Output the (x, y) coordinate of the center of the cell containing the given text.  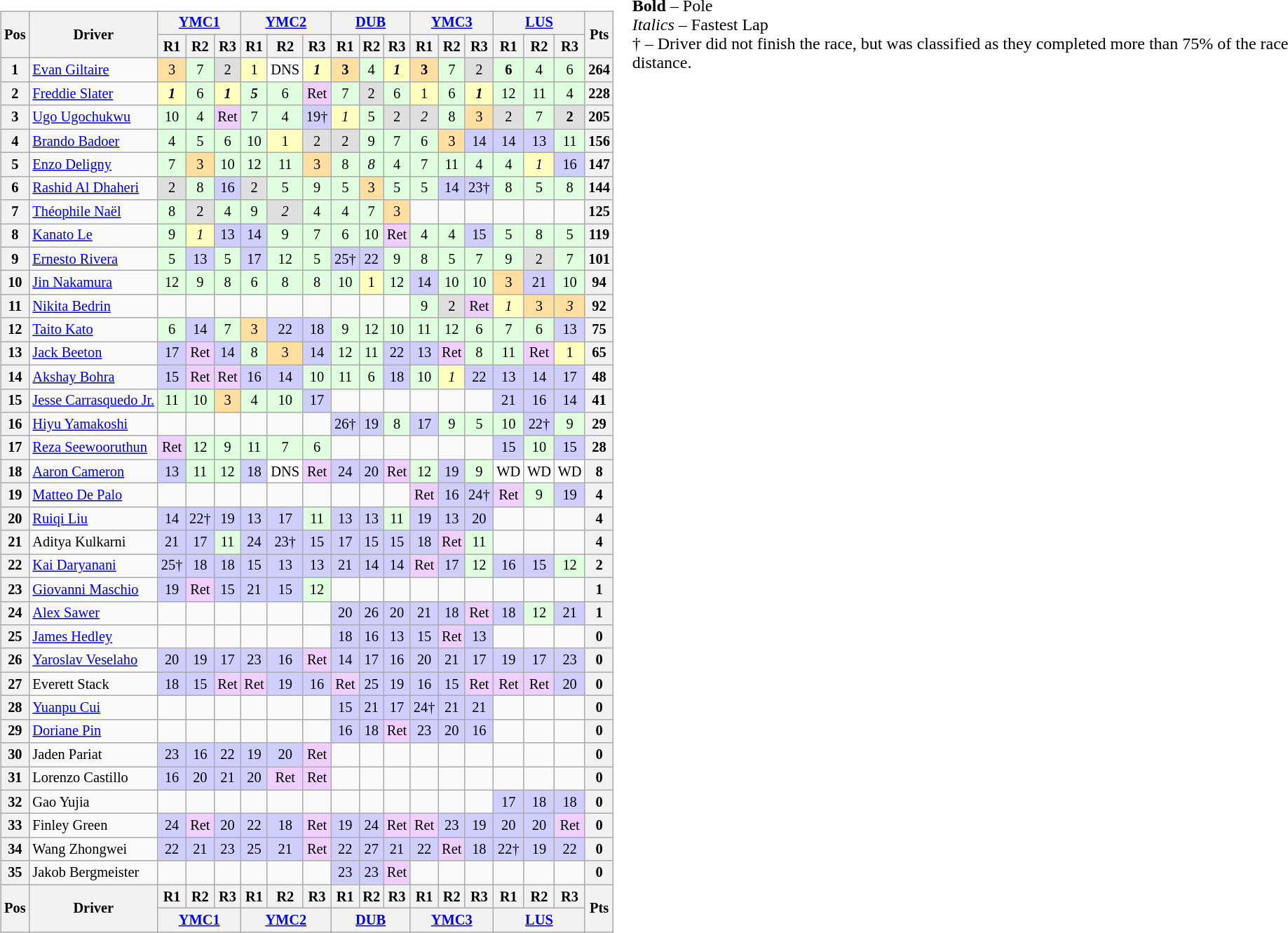
19† (317, 117)
26† (345, 424)
228 (599, 94)
33 (15, 826)
Enzo Deligny (93, 165)
Hiyu Yamakoshi (93, 424)
144 (599, 188)
Ruiqi Liu (93, 518)
Yuanpu Cui (93, 708)
34 (15, 850)
Aaron Cameron (93, 471)
48 (599, 377)
Everett Stack (93, 684)
32 (15, 802)
101 (599, 259)
Jakob Bergmeister (93, 873)
Jesse Carrasquedo Jr. (93, 401)
31 (15, 779)
Evan Giltaire (93, 70)
Doriane Pin (93, 731)
92 (599, 307)
Lorenzo Castillo (93, 779)
Wang Zhongwei (93, 850)
Kanato Le (93, 236)
Finley Green (93, 826)
Jaden Pariat (93, 755)
Reza Seewooruthun (93, 448)
Ernesto Rivera (93, 259)
Matteo De Palo (93, 495)
75 (599, 330)
30 (15, 755)
35 (15, 873)
Nikita Bedrin (93, 307)
264 (599, 70)
205 (599, 117)
147 (599, 165)
125 (599, 212)
Jack Beeton (93, 354)
Akshay Bohra (93, 377)
65 (599, 354)
James Hedley (93, 637)
156 (599, 141)
Giovanni Maschio (93, 589)
Gao Yujia (93, 802)
Rashid Al Dhaheri (93, 188)
Kai Daryanani (93, 566)
Freddie Slater (93, 94)
Jin Nakamura (93, 283)
Alex Sawer (93, 613)
Taito Kato (93, 330)
Théophile Naël (93, 212)
Yaroslav Veselaho (93, 660)
Ugo Ugochukwu (93, 117)
41 (599, 401)
Aditya Kulkarni (93, 542)
94 (599, 283)
Brando Badoer (93, 141)
119 (599, 236)
